For the text-containing cell, return its midpoint in (X, Y) coordinate format. 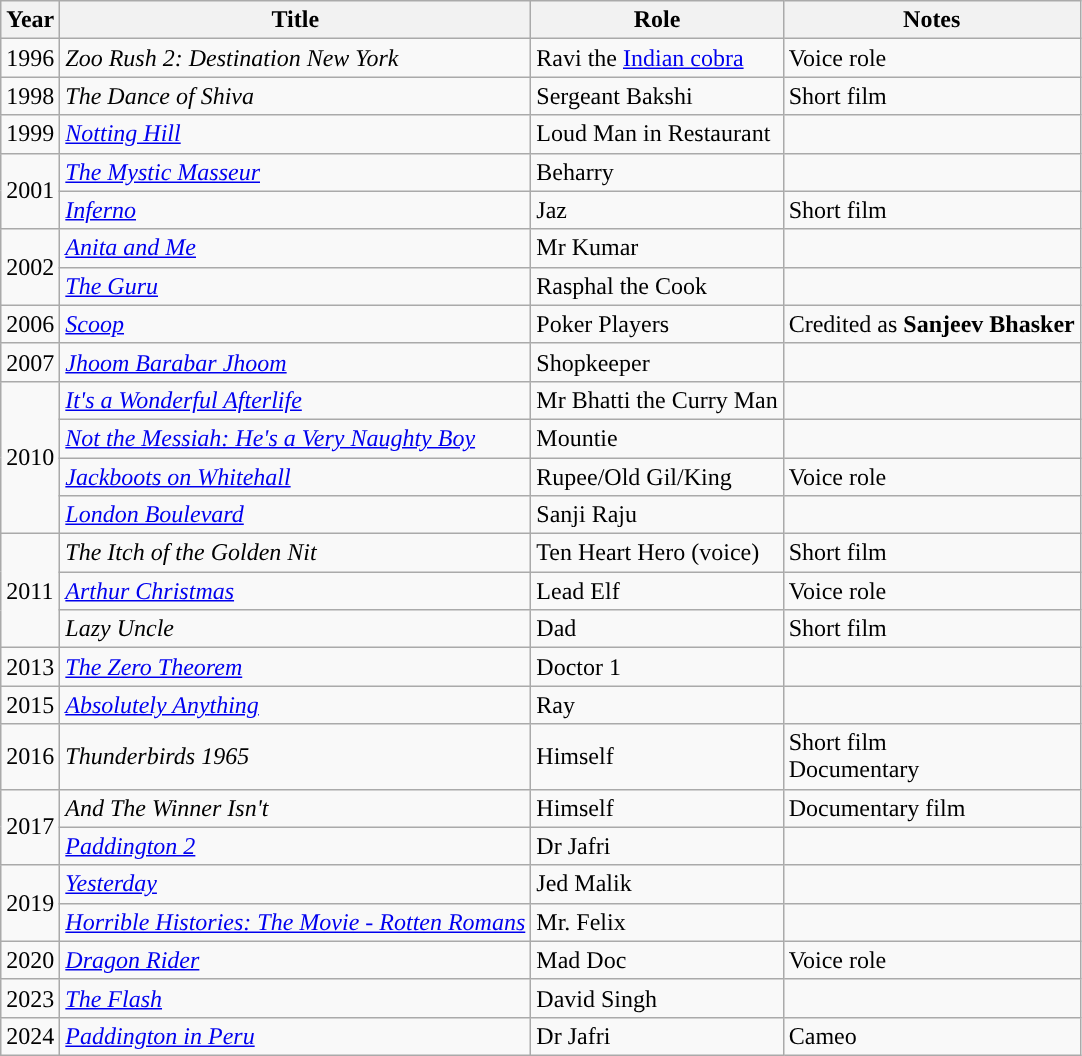
The Zero Theorem (296, 667)
Sergeant Bakshi (657, 96)
Sanji Raju (657, 515)
The Guru (296, 286)
Loud Man in Restaurant (657, 134)
Jhoom Barabar Jhoom (296, 362)
Short filmDocumentary (932, 756)
Not the Messiah: He's a Very Naughty Boy (296, 438)
Notting Hill (296, 134)
Credited as Sanjeev Bhasker (932, 324)
Jed Malik (657, 884)
2020 (30, 960)
Cameo (932, 1036)
Scoop (296, 324)
Paddington in Peru (296, 1036)
2019 (30, 903)
Thunderbirds 1965 (296, 756)
1996 (30, 58)
The Itch of the Golden Nit (296, 553)
Dragon Rider (296, 960)
Poker Players (657, 324)
Arthur Christmas (296, 591)
Documentary film (932, 808)
1999 (30, 134)
2015 (30, 705)
2023 (30, 998)
Lazy Uncle (296, 629)
David Singh (657, 998)
Yesterday (296, 884)
Beharry (657, 172)
London Boulevard (296, 515)
2013 (30, 667)
Shopkeeper (657, 362)
Horrible Histories: The Movie - Rotten Romans (296, 922)
Mad Doc (657, 960)
Title (296, 20)
Jaz (657, 210)
Inferno (296, 210)
Role (657, 20)
Notes (932, 20)
Mr. Felix (657, 922)
The Flash (296, 998)
2002 (30, 267)
Jackboots on Whitehall (296, 477)
Ravi the Indian cobra (657, 58)
2007 (30, 362)
2011 (30, 591)
Ray (657, 705)
Lead Elf (657, 591)
Rupee/Old Gil/King (657, 477)
2001 (30, 191)
Absolutely Anything (296, 705)
2010 (30, 457)
2016 (30, 756)
The Dance of Shiva (296, 96)
Mountie (657, 438)
Paddington 2 (296, 846)
1998 (30, 96)
Year (30, 20)
Doctor 1 (657, 667)
Ten Heart Hero (voice) (657, 553)
Mr Kumar (657, 248)
It's a Wonderful Afterlife (296, 400)
The Mystic Masseur (296, 172)
2006 (30, 324)
Dad (657, 629)
And The Winner Isn't (296, 808)
Zoo Rush 2: Destination New York (296, 58)
2024 (30, 1036)
Rasphal the Cook (657, 286)
2017 (30, 827)
Anita and Me (296, 248)
Mr Bhatti the Curry Man (657, 400)
